Return [x, y] of the center of cell containing provided text 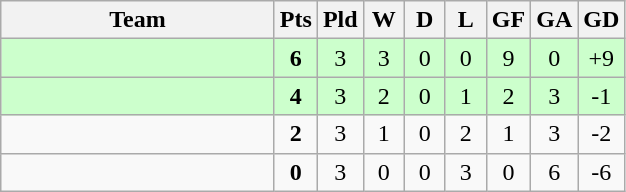
9 [508, 58]
Pts [296, 20]
4 [296, 96]
L [466, 20]
GF [508, 20]
-6 [602, 172]
GD [602, 20]
+9 [602, 58]
-2 [602, 134]
D [424, 20]
W [384, 20]
Pld [340, 20]
GA [554, 20]
-1 [602, 96]
Team [138, 20]
